Search for the cell housing the specified text and yield its [x, y] center coordinate. 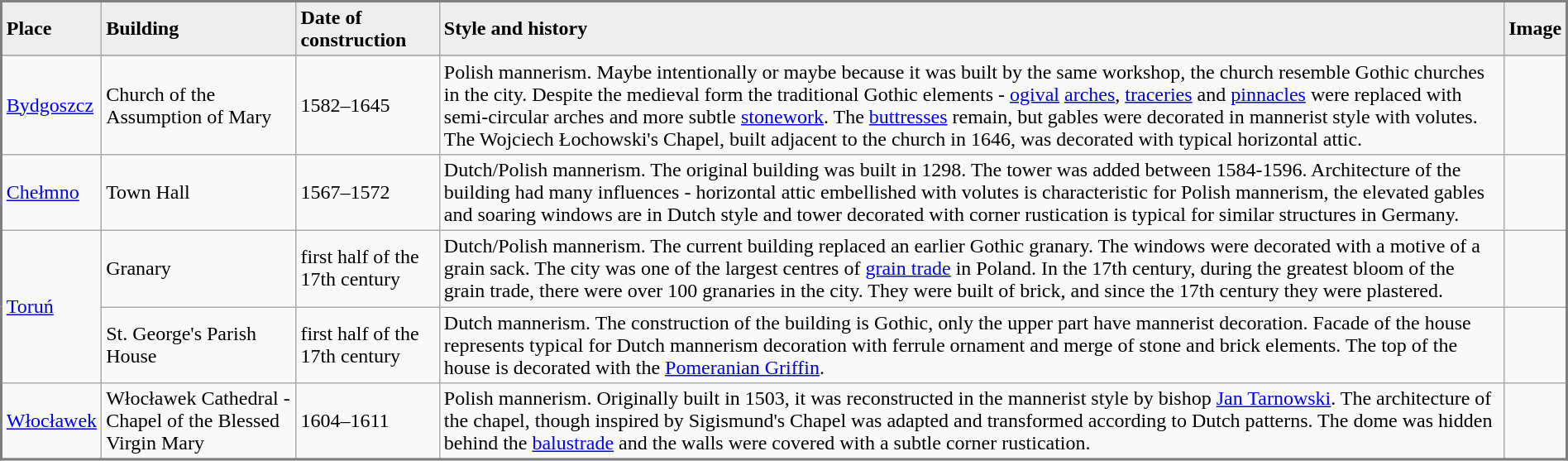
1582–1645 [367, 104]
1604–1611 [367, 421]
Date of construction [367, 29]
Granary [198, 268]
St. George's Parish House [198, 344]
Style and history [971, 29]
1567–1572 [367, 192]
Włocławek [51, 421]
Town Hall [198, 192]
Włocławek Cathedral - Chapel of the Blessed Virgin Mary [198, 421]
Chełmno [51, 192]
Place [51, 29]
Building [198, 29]
Toruń [51, 306]
Image [1536, 29]
Church of the Assumption of Mary [198, 104]
Bydgoszcz [51, 104]
